Extract the (X, Y) coordinate from the center of the cell holding the provided text.  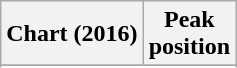
Chart (2016) (72, 34)
Peakposition (189, 34)
